For the text-containing cell, return its midpoint in [x, y] coordinate format. 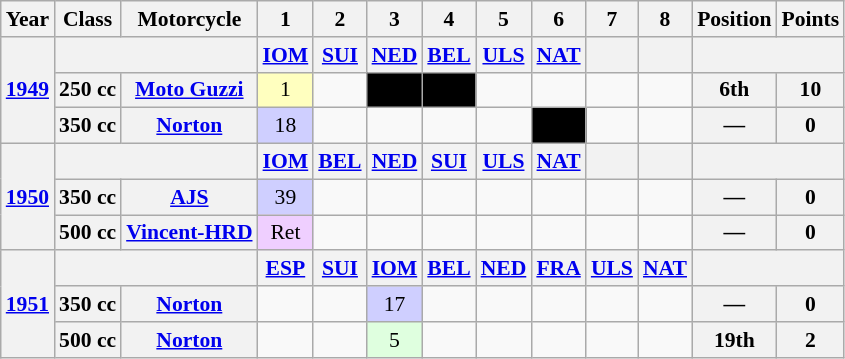
6 [558, 19]
17 [395, 304]
8 [665, 19]
Moto Guzzi [189, 90]
39 [286, 197]
19th [734, 340]
1951 [28, 304]
Position [734, 19]
1949 [28, 90]
18 [286, 126]
4 [448, 19]
ESP [286, 269]
Vincent-HRD [189, 233]
Points [811, 19]
FRA [558, 269]
Year [28, 19]
6th [734, 90]
1950 [28, 198]
Motorcycle [189, 19]
10 [811, 90]
AJS [189, 197]
7 [612, 19]
3 [395, 19]
Ret [286, 233]
Class [88, 19]
250 cc [88, 90]
